Pinpoint the cell where the given text exists, returning its [X, Y] midpoint coordinate. 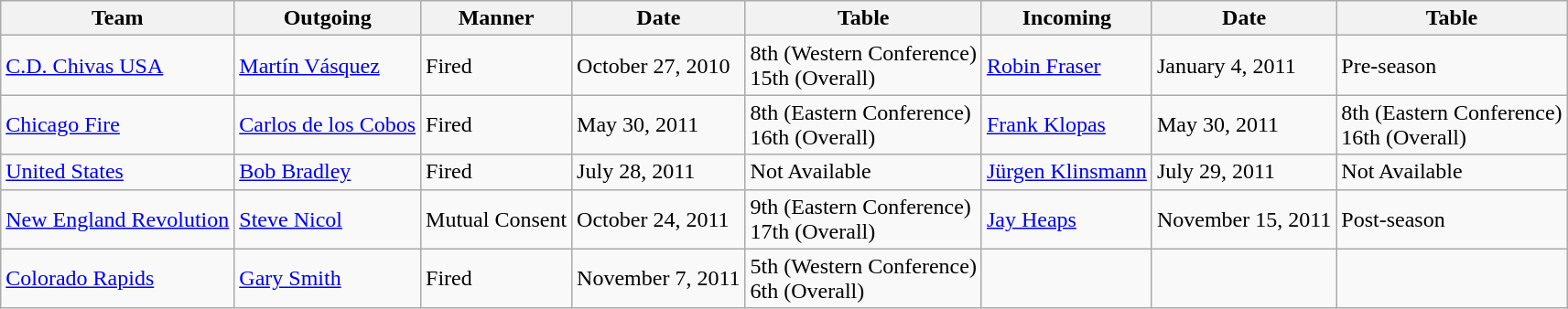
November 7, 2011 [659, 278]
Frank Klopas [1066, 124]
January 4, 2011 [1243, 66]
Jay Heaps [1066, 219]
9th (Eastern Conference)17th (Overall) [863, 219]
Bob Bradley [328, 172]
8th (Western Conference)15th (Overall) [863, 66]
Robin Fraser [1066, 66]
Mutual Consent [496, 219]
Chicago Fire [117, 124]
5th (Western Conference)6th (Overall) [863, 278]
Incoming [1066, 18]
United States [117, 172]
Post-season [1452, 219]
Gary Smith [328, 278]
October 27, 2010 [659, 66]
Outgoing [328, 18]
Manner [496, 18]
July 28, 2011 [659, 172]
New England Revolution [117, 219]
Steve Nicol [328, 219]
Carlos de los Cobos [328, 124]
C.D. Chivas USA [117, 66]
Pre-season [1452, 66]
October 24, 2011 [659, 219]
Martín Vásquez [328, 66]
Colorado Rapids [117, 278]
Team [117, 18]
November 15, 2011 [1243, 219]
July 29, 2011 [1243, 172]
Jürgen Klinsmann [1066, 172]
